Find where the given text appears and provide that cell's center as (x, y) coordinate. 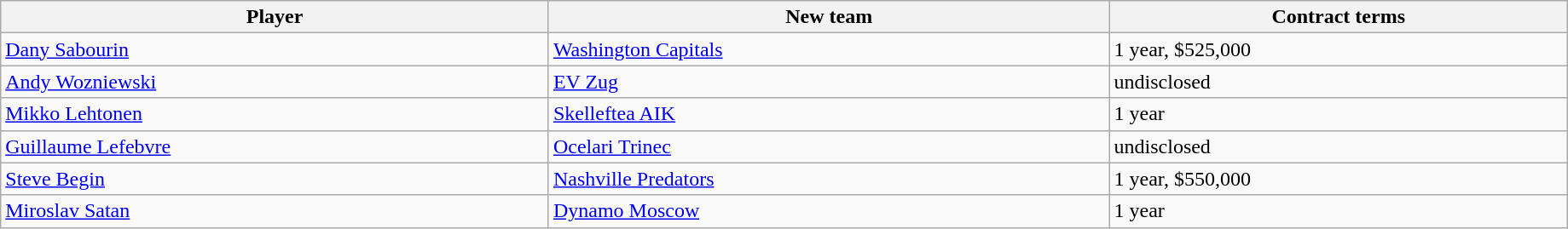
Mikko Lehtonen (275, 114)
Andy Wozniewski (275, 82)
Ocelari Trinec (829, 146)
Nashville Predators (829, 179)
1 year, $525,000 (1339, 49)
Contract terms (1339, 17)
Skelleftea AIK (829, 114)
Player (275, 17)
Washington Capitals (829, 49)
New team (829, 17)
Dany Sabourin (275, 49)
Miroslav Satan (275, 211)
EV Zug (829, 82)
Dynamo Moscow (829, 211)
1 year, $550,000 (1339, 179)
Guillaume Lefebvre (275, 146)
Steve Begin (275, 179)
